Identify which cell holds the provided text, then report its (X, Y) central coordinate. 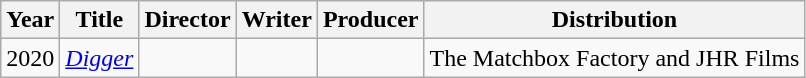
The Matchbox Factory and JHR Films (614, 58)
Distribution (614, 20)
2020 (30, 58)
Title (100, 20)
Director (188, 20)
Digger (100, 58)
Producer (370, 20)
Writer (276, 20)
Year (30, 20)
